Capture the cell that displays the provided text and extract its (x, y) central coordinate. 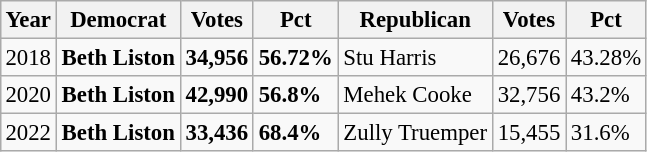
33,436 (216, 133)
2022 (28, 133)
34,956 (216, 57)
43.28% (606, 57)
26,676 (528, 57)
56.72% (296, 57)
43.2% (606, 95)
Republican (415, 20)
Democrat (118, 20)
Zully Truemper (415, 133)
2020 (28, 95)
68.4% (296, 133)
42,990 (216, 95)
15,455 (528, 133)
2018 (28, 57)
Stu Harris (415, 57)
Year (28, 20)
Mehek Cooke (415, 95)
56.8% (296, 95)
31.6% (606, 133)
32,756 (528, 95)
